Pinpoint the cell where the given text exists, returning its [x, y] midpoint coordinate. 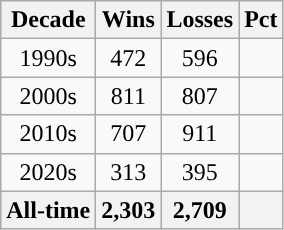
2000s [48, 96]
395 [200, 172]
Losses [200, 20]
313 [128, 172]
Pct [261, 20]
911 [200, 134]
1990s [48, 58]
2020s [48, 172]
707 [128, 134]
All-time [48, 210]
811 [128, 96]
2010s [48, 134]
2,303 [128, 210]
2,709 [200, 210]
472 [128, 58]
596 [200, 58]
Wins [128, 20]
807 [200, 96]
Decade [48, 20]
